Return the [x, y] coordinate for the center point of the cell that contains the specified text.  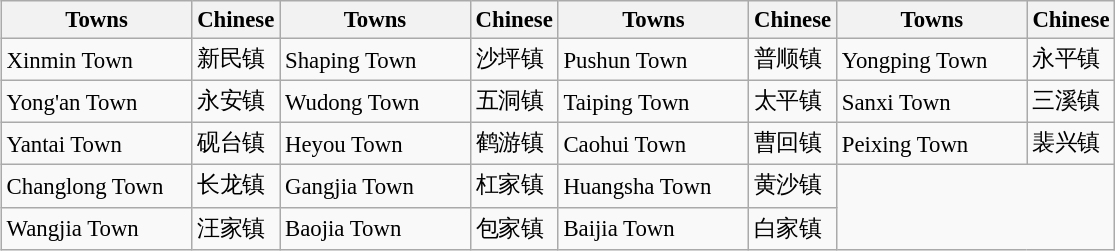
Heyou Town [376, 144]
Sanxi Town [932, 102]
Yong'an Town [96, 102]
包家镇 [514, 228]
Taiping Town [654, 102]
Yongping Town [932, 60]
Changlong Town [96, 186]
曹回镇 [793, 144]
永安镇 [236, 102]
太平镇 [793, 102]
沙坪镇 [514, 60]
Xinmin Town [96, 60]
Gangjia Town [376, 186]
Shaping Town [376, 60]
Caohui Town [654, 144]
三溪镇 [1071, 102]
鹤游镇 [514, 144]
普顺镇 [793, 60]
汪家镇 [236, 228]
裴兴镇 [1071, 144]
杠家镇 [514, 186]
Baojia Town [376, 228]
砚台镇 [236, 144]
永平镇 [1071, 60]
Huangsha Town [654, 186]
新民镇 [236, 60]
白家镇 [793, 228]
Baijia Town [654, 228]
五洞镇 [514, 102]
长龙镇 [236, 186]
Yantai Town [96, 144]
Peixing Town [932, 144]
Wudong Town [376, 102]
Pushun Town [654, 60]
黄沙镇 [793, 186]
Wangjia Town [96, 228]
